Detect which cell encompasses the target text, then output its [X, Y] center coordinate. 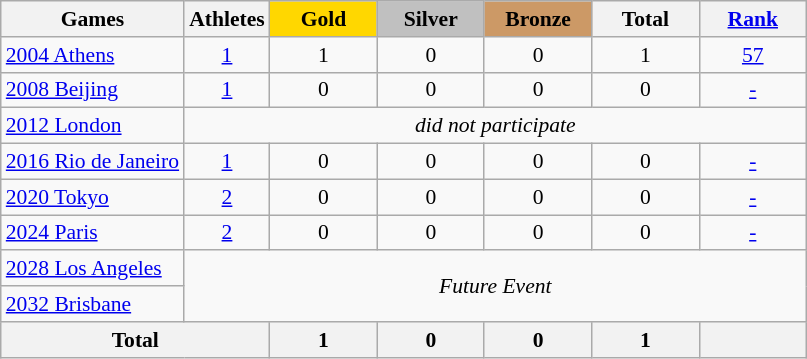
Athletes [227, 19]
Gold [324, 19]
Silver [430, 19]
2012 London [92, 126]
Rank [752, 19]
2028 Los Angeles [92, 269]
2020 Tokyo [92, 197]
2032 Brisbane [92, 304]
did not participate [495, 126]
Future Event [495, 286]
2024 Paris [92, 233]
57 [752, 55]
2008 Beijing [92, 90]
2016 Rio de Janeiro [92, 162]
Games [92, 19]
2004 Athens [92, 55]
Bronze [538, 19]
